Identify which cell holds the provided text, then report its (x, y) central coordinate. 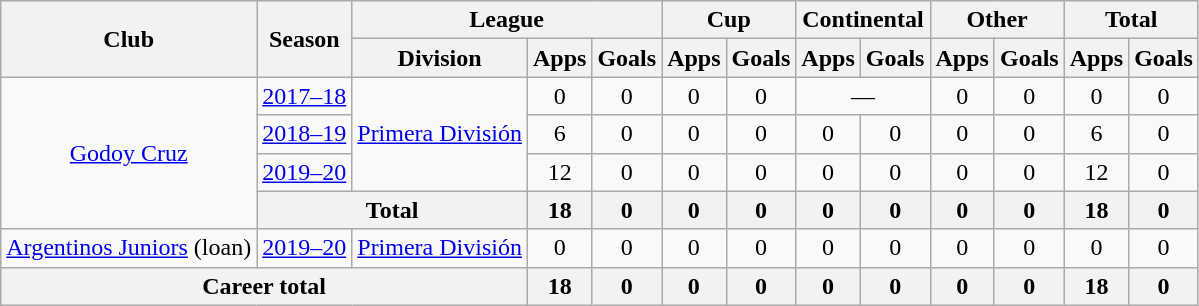
Godoy Cruz (129, 153)
Argentinos Juniors (loan) (129, 248)
Season (304, 39)
Division (440, 58)
Other (997, 20)
2018–19 (304, 134)
2017–18 (304, 96)
Club (129, 39)
Cup (729, 20)
Continental (863, 20)
— (863, 96)
Career total (264, 286)
League (507, 20)
